Return [X, Y] of the center of cell containing provided text 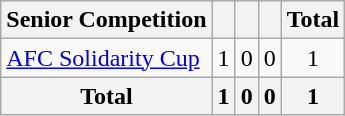
AFC Solidarity Cup [106, 58]
Senior Competition [106, 20]
